Return (X, Y) of the center of cell containing provided text 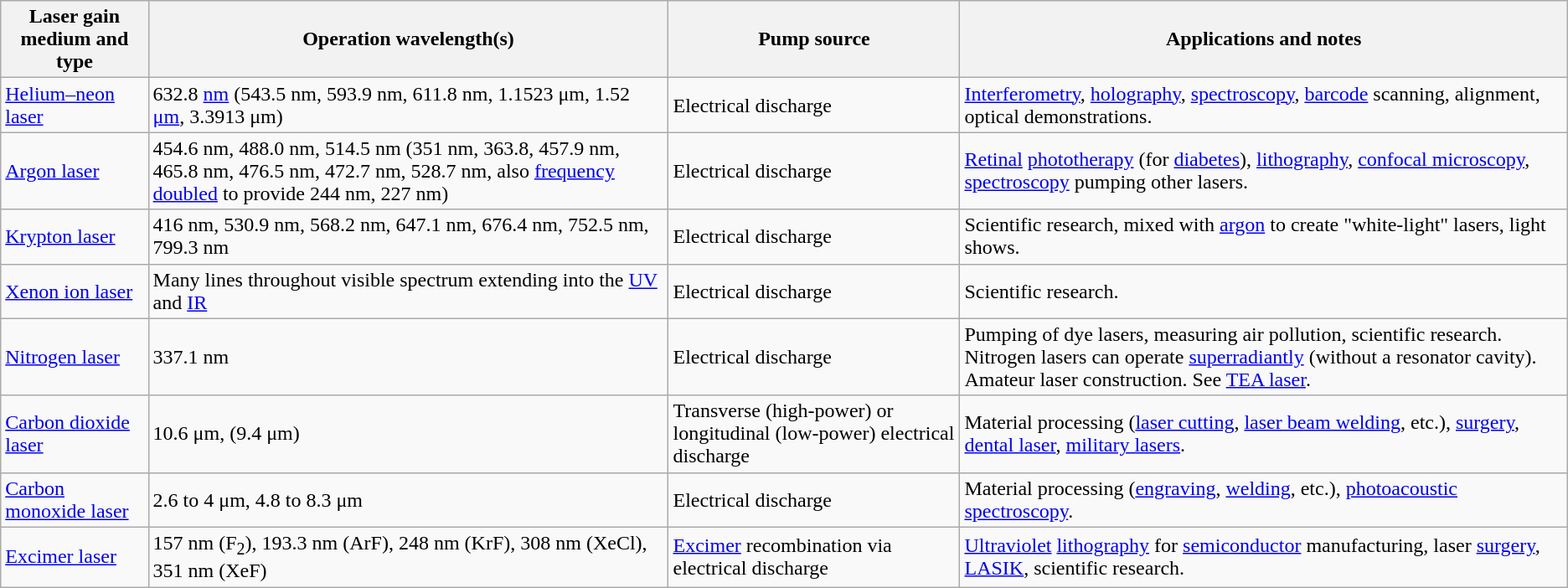
Helium–neon laser (75, 106)
Interferometry, holography, spectroscopy, barcode scanning, alignment, optical demonstrations. (1263, 106)
Material processing (laser cutting, laser beam welding, etc.), surgery, dental laser, military lasers. (1263, 434)
2.6 to 4 μm, 4.8 to 8.3 μm (409, 499)
Nitrogen laser (75, 357)
Scientific research, mixed with argon to create "white-light" lasers, light shows. (1263, 236)
337.1 nm (409, 357)
Transverse (high-power) or longitudinal (low-power) electrical discharge (814, 434)
416 nm, 530.9 nm, 568.2 nm, 647.1 nm, 676.4 nm, 752.5 nm, 799.3 nm (409, 236)
632.8 nm (543.5 nm, 593.9 nm, 611.8 nm, 1.1523 μm, 1.52 μm, 3.3913 μm) (409, 106)
Pump source (814, 39)
Krypton laser (75, 236)
Excimer recombination via electrical discharge (814, 556)
Retinal phototherapy (for diabetes), lithography, confocal microscopy, spectroscopy pumping other lasers. (1263, 171)
Ultraviolet lithography for semiconductor manufacturing, laser surgery, LASIK, scientific research. (1263, 556)
454.6 nm, 488.0 nm, 514.5 nm (351 nm, 363.8, 457.9 nm, 465.8 nm, 476.5 nm, 472.7 nm, 528.7 nm, also frequency doubled to provide 244 nm, 227 nm) (409, 171)
Argon laser (75, 171)
157 nm (F2), 193.3 nm (ArF), 248 nm (KrF), 308 nm (XeCl), 351 nm (XeF) (409, 556)
Carbon monoxide laser (75, 499)
Applications and notes (1263, 39)
Laser gain medium and type (75, 39)
Xenon ion laser (75, 291)
Carbon dioxide laser (75, 434)
Operation wavelength(s) (409, 39)
10.6 μm, (9.4 μm) (409, 434)
Scientific research. (1263, 291)
Many lines throughout visible spectrum extending into the UV and IR (409, 291)
Excimer laser (75, 556)
Material processing (engraving, welding, etc.), photoacoustic spectroscopy. (1263, 499)
